Capture the cell that displays the provided text and extract its [x, y] central coordinate. 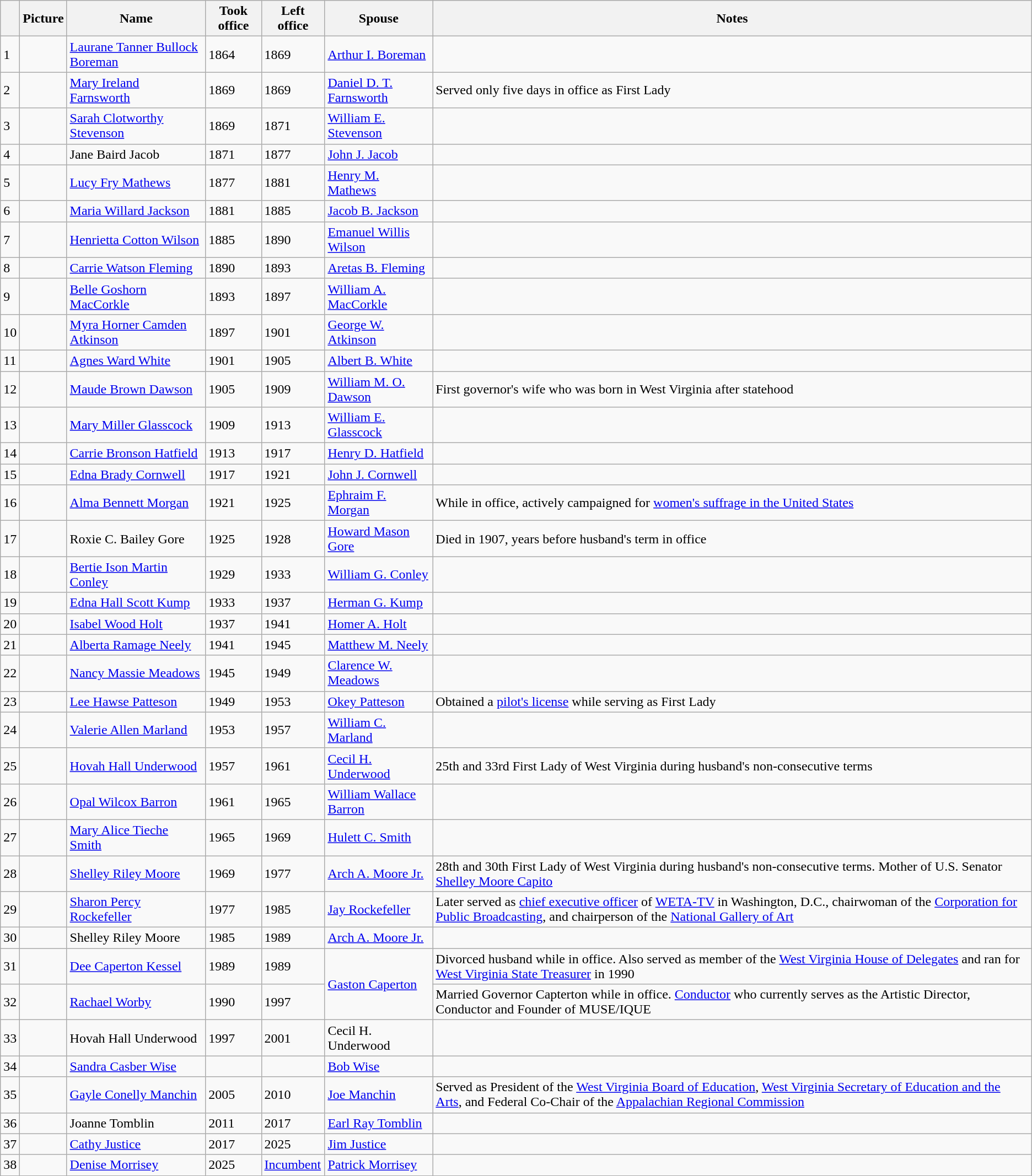
William G. Conley [379, 574]
Picture [43, 19]
Rachael Worby [136, 1002]
Spouse [379, 19]
23 [10, 702]
Patrick Morrisey [379, 1165]
2011 [234, 1123]
William M. O. Dawson [379, 389]
Lee Hawse Patteson [136, 702]
Gaston Caperton [379, 984]
12 [10, 389]
29 [10, 909]
Dee Caperton Kessel [136, 967]
16 [10, 503]
Denise Morrisey [136, 1165]
1 [10, 54]
2001 [293, 1038]
Howard Mason Gore [379, 539]
Mary Miller Glasscock [136, 425]
19 [10, 603]
25th and 33rd First Lady of West Virginia during husband's non-consecutive terms [732, 766]
14 [10, 454]
25 [10, 766]
17 [10, 539]
2010 [293, 1094]
Daniel D. T. Farnsworth [379, 90]
Jane Baird Jacob [136, 154]
While in office, actively campaigned for women's suffrage in the United States [732, 503]
Hulett C. Smith [379, 838]
Opal Wilcox Barron [136, 801]
Laurane Tanner Bullock Boreman [136, 54]
22 [10, 673]
William Wallace Barron [379, 801]
John J. Jacob [379, 154]
1990 [234, 1002]
Jacob B. Jackson [379, 211]
34 [10, 1066]
35 [10, 1094]
Okey Patteson [379, 702]
28 [10, 873]
Nancy Massie Meadows [136, 673]
Jim Justice [379, 1144]
Myra Horner Camden Atkinson [136, 332]
George W. Atkinson [379, 332]
Joe Manchin [379, 1094]
7 [10, 239]
13 [10, 425]
Cathy Justice [136, 1144]
Notes [732, 19]
First governor's wife who was born in West Virginia after statehood [732, 389]
Maria Willard Jackson [136, 211]
Bob Wise [379, 1066]
Divorced husband while in office. Also served as member of the West Virginia House of Delegates and ran for West Virginia State Treasurer in 1990 [732, 967]
Albert B. White [379, 360]
10 [10, 332]
Roxie C. Bailey Gore [136, 539]
Belle Goshorn MacCorkle [136, 296]
20 [10, 624]
36 [10, 1123]
37 [10, 1144]
Mary Alice Tieche Smith [136, 838]
6 [10, 211]
Jay Rockefeller [379, 909]
Isabel Wood Holt [136, 624]
11 [10, 360]
Alberta Ramage Neely [136, 645]
Left office [293, 19]
Served only five days in office as First Lady [732, 90]
28th and 30th First Lady of West Virginia during husband's non-consecutive terms. Mother of U.S. Senator Shelley Moore Capito [732, 873]
1864 [234, 54]
1928 [293, 539]
Bertie Ison Martin Conley [136, 574]
38 [10, 1165]
William E. Glasscock [379, 425]
18 [10, 574]
Joanne Tomblin [136, 1123]
Emanuel Willis Wilson [379, 239]
Alma Bennett Morgan [136, 503]
Mary Ireland Farnsworth [136, 90]
Earl Ray Tomblin [379, 1123]
William E. Stevenson [379, 126]
4 [10, 154]
William A. MacCorkle [379, 296]
33 [10, 1038]
Carrie Bronson Hatfield [136, 454]
Henry D. Hatfield [379, 454]
Sandra Casber Wise [136, 1066]
21 [10, 645]
Clarence W. Meadows [379, 673]
William C. Marland [379, 730]
Aretas B. Fleming [379, 268]
Matthew M. Neely [379, 645]
Maude Brown Dawson [136, 389]
Name [136, 19]
32 [10, 1002]
3 [10, 126]
1929 [234, 574]
Took office [234, 19]
Sarah Clotworthy Stevenson [136, 126]
Edna Brady Cornwell [136, 474]
15 [10, 474]
Valerie Allen Marland [136, 730]
27 [10, 838]
2005 [234, 1094]
31 [10, 967]
Obtained a pilot's license while serving as First Lady [732, 702]
Sharon Percy Rockefeller [136, 909]
Died in 1907, years before husband's term in office [732, 539]
26 [10, 801]
Edna Hall Scott Kump [136, 603]
Homer A. Holt [379, 624]
Herman G. Kump [379, 603]
Lucy Fry Mathews [136, 183]
9 [10, 296]
Married Governor Capterton while in office. Conductor who currently serves as the Artistic Director, Conductor and Founder of MUSE/IQUE [732, 1002]
30 [10, 938]
5 [10, 183]
24 [10, 730]
John J. Cornwell [379, 474]
Gayle Conelly Manchin [136, 1094]
Ephraim F. Morgan [379, 503]
Arthur I. Boreman [379, 54]
Carrie Watson Fleming [136, 268]
Henrietta Cotton Wilson [136, 239]
2 [10, 90]
Henry M. Mathews [379, 183]
Incumbent [293, 1165]
Agnes Ward White [136, 360]
8 [10, 268]
